Locate the cell with the specified text and output its [X, Y] center coordinate. 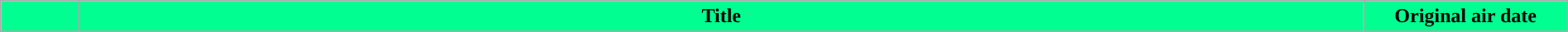
Original air date [1465, 16]
Title [721, 16]
